Search for the cell housing the specified text and yield its (x, y) center coordinate. 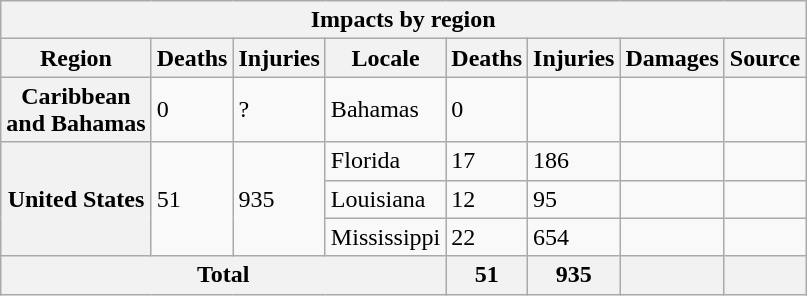
Impacts by region (404, 20)
Damages (672, 58)
? (279, 110)
Bahamas (385, 110)
17 (487, 161)
Region (76, 58)
Caribbean and Bahamas (76, 110)
Total (224, 275)
Source (764, 58)
12 (487, 199)
Louisiana (385, 199)
Florida (385, 161)
United States (76, 199)
22 (487, 237)
Locale (385, 58)
654 (574, 237)
186 (574, 161)
Mississippi (385, 237)
95 (574, 199)
